Scan for the cell matching the given text and deliver its (x, y) coordinate at center. 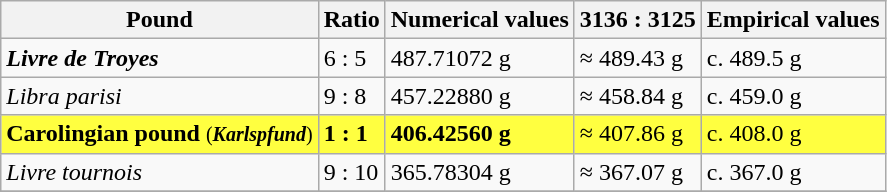
Livre de Troyes (160, 58)
406.42560 g (480, 134)
365.78304 g (480, 172)
3136 : 3125 (638, 20)
c. 489.5 g (793, 58)
≈ 367.07 g (638, 172)
Numerical values (480, 20)
6 : 5 (352, 58)
c. 459.0 g (793, 96)
1 : 1 (352, 134)
≈ 489.43 g (638, 58)
Libra parisi (160, 96)
9 : 8 (352, 96)
Carolingian pound (Karlspfund) (160, 134)
≈ 458.84 g (638, 96)
487.71072 g (480, 58)
Empirical values (793, 20)
c. 367.0 g (793, 172)
Livre tournois (160, 172)
≈ 407.86 g (638, 134)
457.22880 g (480, 96)
c. 408.0 g (793, 134)
Pound (160, 20)
9 : 10 (352, 172)
Ratio (352, 20)
